Extract the [x, y] coordinate from the center of the cell holding the provided text.  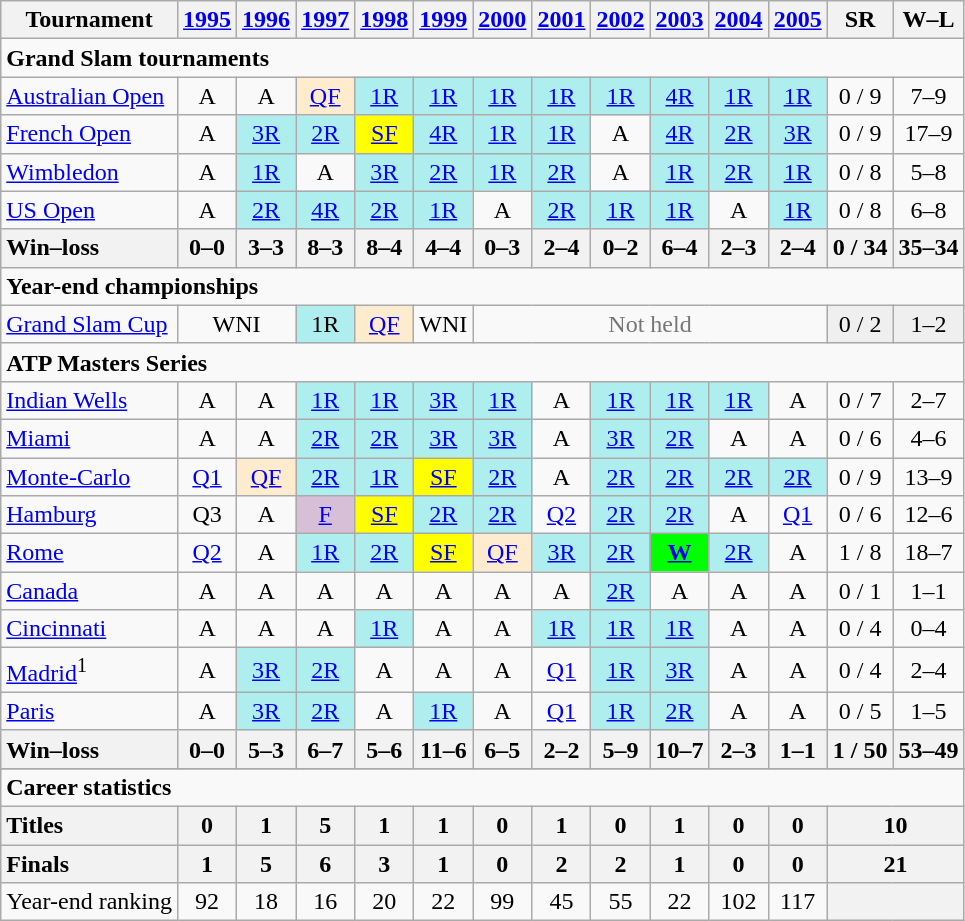
13–9 [928, 477]
7–9 [928, 96]
1–5 [928, 711]
Titles [90, 826]
Grand Slam Cup [90, 324]
6–5 [502, 749]
W–L [928, 20]
4–4 [444, 248]
Monte-Carlo [90, 477]
12–6 [928, 515]
99 [502, 902]
Career statistics [482, 787]
21 [896, 864]
F [326, 515]
US Open [90, 210]
Tournament [90, 20]
1 / 8 [860, 553]
18–7 [928, 553]
92 [208, 902]
8–3 [326, 248]
10–7 [680, 749]
2002 [620, 20]
0 / 5 [860, 711]
6–8 [928, 210]
4–6 [928, 438]
35–34 [928, 248]
2003 [680, 20]
5–9 [620, 749]
Australian Open [90, 96]
0–3 [502, 248]
Cincinnati [90, 629]
1 / 50 [860, 749]
Madrid1 [90, 670]
102 [738, 902]
6–4 [680, 248]
0–2 [620, 248]
0 / 2 [860, 324]
1999 [444, 20]
5–3 [266, 749]
2004 [738, 20]
Canada [90, 591]
0 / 1 [860, 591]
SR [860, 20]
117 [798, 902]
18 [266, 902]
0–4 [928, 629]
Finals [90, 864]
1998 [384, 20]
Grand Slam tournaments [482, 58]
1997 [326, 20]
2001 [562, 20]
16 [326, 902]
Wimbledon [90, 172]
1995 [208, 20]
11–6 [444, 749]
Q3 [208, 515]
W [680, 553]
1996 [266, 20]
French Open [90, 134]
2005 [798, 20]
0 / 34 [860, 248]
Miami [90, 438]
Paris [90, 711]
3 [384, 864]
Rome [90, 553]
10 [896, 826]
Not held [650, 324]
5–8 [928, 172]
ATP Masters Series [482, 362]
2000 [502, 20]
8–4 [384, 248]
Indian Wells [90, 400]
1–2 [928, 324]
0 / 7 [860, 400]
45 [562, 902]
55 [620, 902]
2–2 [562, 749]
Year-end championships [482, 286]
6–7 [326, 749]
6 [326, 864]
53–49 [928, 749]
17–9 [928, 134]
Hamburg [90, 515]
3–3 [266, 248]
5–6 [384, 749]
2–7 [928, 400]
20 [384, 902]
Year-end ranking [90, 902]
